Pinpoint the cell where the given text exists, returning its [X, Y] midpoint coordinate. 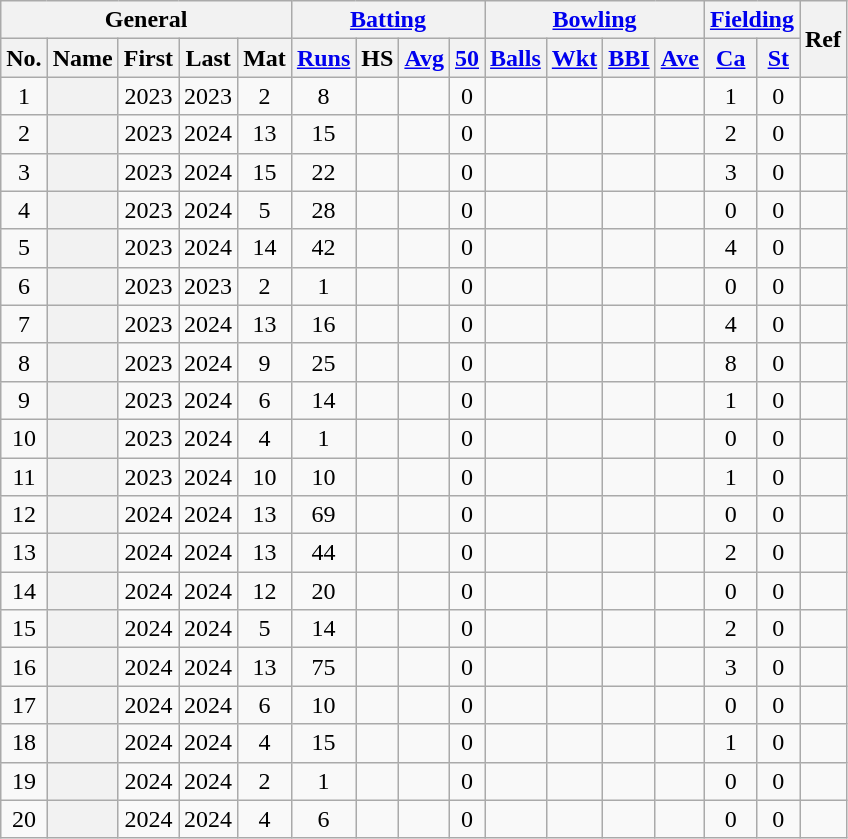
Avg [424, 58]
HS [378, 58]
First [148, 58]
75 [323, 667]
11 [24, 477]
Wkt [574, 58]
St [778, 58]
22 [323, 172]
Ave [680, 58]
28 [323, 210]
Runs [323, 58]
Fielding [752, 20]
No. [24, 58]
50 [466, 58]
Ca [730, 58]
General [146, 20]
44 [323, 553]
Name [82, 58]
7 [24, 324]
25 [323, 362]
Mat [265, 58]
19 [24, 781]
17 [24, 705]
Ref [824, 39]
69 [323, 515]
Bowling [595, 20]
42 [323, 248]
Batting [388, 20]
Last [208, 58]
Balls [516, 58]
18 [24, 743]
BBI [629, 58]
